Provide the (X, Y) coordinate of the cell's center where the given text is located.  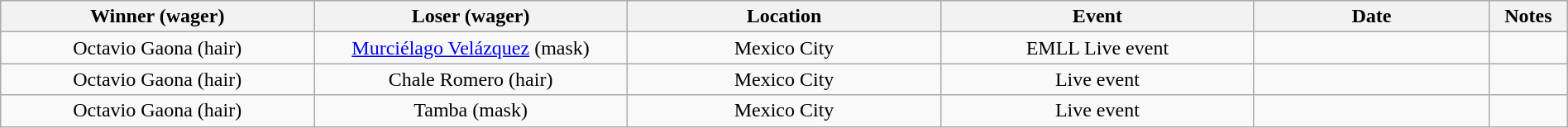
Murciélago Velázquez (mask) (471, 48)
Location (784, 17)
Chale Romero (hair) (471, 79)
Loser (wager) (471, 17)
Tamba (mask) (471, 111)
Notes (1528, 17)
Event (1097, 17)
EMLL Live event (1097, 48)
Winner (wager) (157, 17)
Date (1371, 17)
